Locate the cell with the specified text and output its (X, Y) center coordinate. 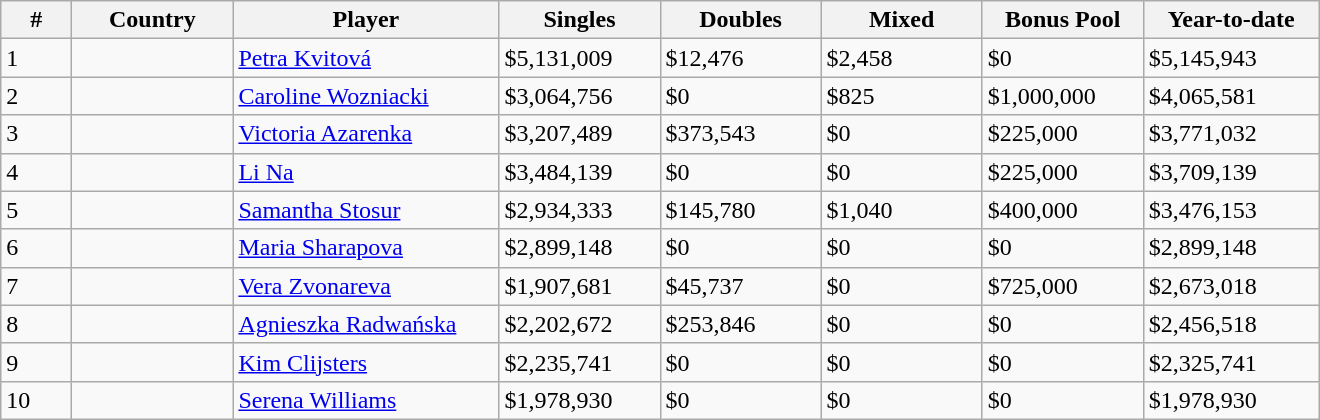
$3,207,489 (580, 134)
Mixed (902, 20)
Bonus Pool (1062, 20)
$1,000,000 (1062, 96)
$3,771,032 (1231, 134)
$12,476 (740, 58)
Agnieszka Radwańska (366, 324)
$5,145,943 (1231, 58)
$1,040 (902, 210)
$1,907,681 (580, 286)
$825 (902, 96)
Country (152, 20)
$2,235,741 (580, 362)
Singles (580, 20)
Maria Sharapova (366, 248)
4 (36, 172)
$3,484,139 (580, 172)
$45,737 (740, 286)
Samantha Stosur (366, 210)
6 (36, 248)
$400,000 (1062, 210)
Victoria Azarenka (366, 134)
Li Na (366, 172)
5 (36, 210)
$2,458 (902, 58)
$3,064,756 (580, 96)
Player (366, 20)
1 (36, 58)
7 (36, 286)
$5,131,009 (580, 58)
Kim Clijsters (366, 362)
$725,000 (1062, 286)
$2,456,518 (1231, 324)
9 (36, 362)
$373,543 (740, 134)
$2,934,333 (580, 210)
$3,709,139 (1231, 172)
Caroline Wozniacki (366, 96)
Doubles (740, 20)
Serena Williams (366, 400)
$2,673,018 (1231, 286)
Petra Kvitová (366, 58)
Vera Zvonareva (366, 286)
$145,780 (740, 210)
# (36, 20)
$2,202,672 (580, 324)
$253,846 (740, 324)
$3,476,153 (1231, 210)
2 (36, 96)
3 (36, 134)
8 (36, 324)
Year-to-date (1231, 20)
$4,065,581 (1231, 96)
$2,325,741 (1231, 362)
10 (36, 400)
